Pinpoint the cell where the given text exists, returning its (X, Y) midpoint coordinate. 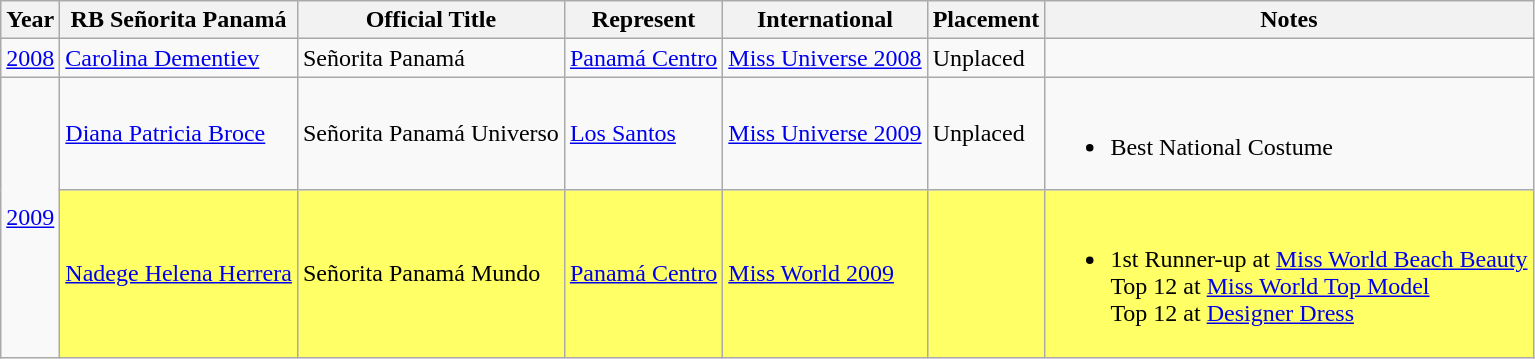
Nadege Helena Herrera (179, 274)
Carolina Dementiev (179, 58)
Señorita Panamá Mundo (430, 274)
1st Runner-up at Miss World Beach Beauty Top 12 at Miss World Top Model Top 12 at Designer Dress (1289, 274)
RB Señorita Panamá (179, 20)
Señorita Panamá (430, 58)
Represent (643, 20)
Miss World 2009 (825, 274)
Placement (986, 20)
Miss Universe 2008 (825, 58)
Best National Costume (1289, 134)
Señorita Panamá Universo (430, 134)
2008 (30, 58)
2009 (30, 217)
Diana Patricia Broce (179, 134)
Los Santos (643, 134)
Miss Universe 2009 (825, 134)
Notes (1289, 20)
Official Title (430, 20)
Year (30, 20)
International (825, 20)
